Provide the (X, Y) coordinate of the cell's center where the given text is located.  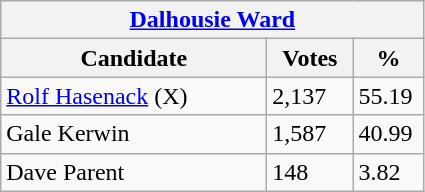
2,137 (310, 96)
Rolf Hasenack (X) (134, 96)
148 (310, 172)
Dave Parent (134, 172)
Dalhousie Ward (212, 20)
Votes (310, 58)
1,587 (310, 134)
% (388, 58)
40.99 (388, 134)
Gale Kerwin (134, 134)
55.19 (388, 96)
Candidate (134, 58)
3.82 (388, 172)
